Extract the [X, Y] coordinate from the center of the cell holding the provided text.  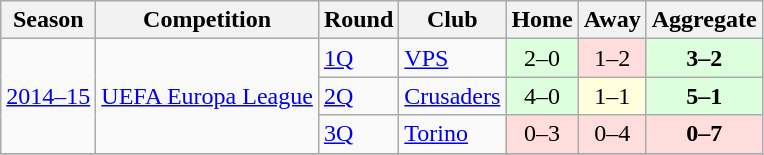
3Q [358, 134]
Round [358, 20]
0–4 [612, 134]
Season [48, 20]
Aggregate [704, 20]
1Q [358, 58]
Competition [208, 20]
5–1 [704, 96]
4–0 [542, 96]
Torino [452, 134]
Away [612, 20]
2014–15 [48, 96]
1–2 [612, 58]
2–0 [542, 58]
Club [452, 20]
0–3 [542, 134]
2Q [358, 96]
3–2 [704, 58]
0–7 [704, 134]
Crusaders [452, 96]
Home [542, 20]
1–1 [612, 96]
UEFA Europa League [208, 96]
VPS [452, 58]
